Identify which cell holds the provided text, then report its (x, y) central coordinate. 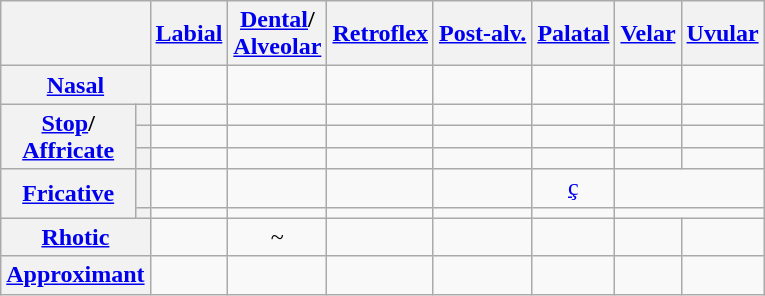
Stop/Affricate (68, 136)
Retroflex (380, 34)
ç (574, 188)
Uvular (722, 34)
Labial (189, 34)
Approximant (76, 275)
Post-alv. (482, 34)
Rhotic (76, 237)
~ (278, 237)
Fricative (68, 194)
Dental/Alveolar (278, 34)
Palatal (574, 34)
Nasal (76, 85)
Velar (648, 34)
